Scan for the cell matching the given text and deliver its (x, y) coordinate at center. 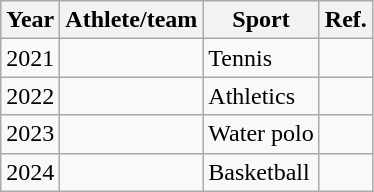
2022 (30, 96)
Year (30, 20)
Basketball (261, 172)
Sport (261, 20)
Ref. (346, 20)
Athlete/team (132, 20)
Athletics (261, 96)
Tennis (261, 58)
2024 (30, 172)
Water polo (261, 134)
2021 (30, 58)
2023 (30, 134)
